Extract the [x, y] coordinate from the center of the cell holding the provided text.  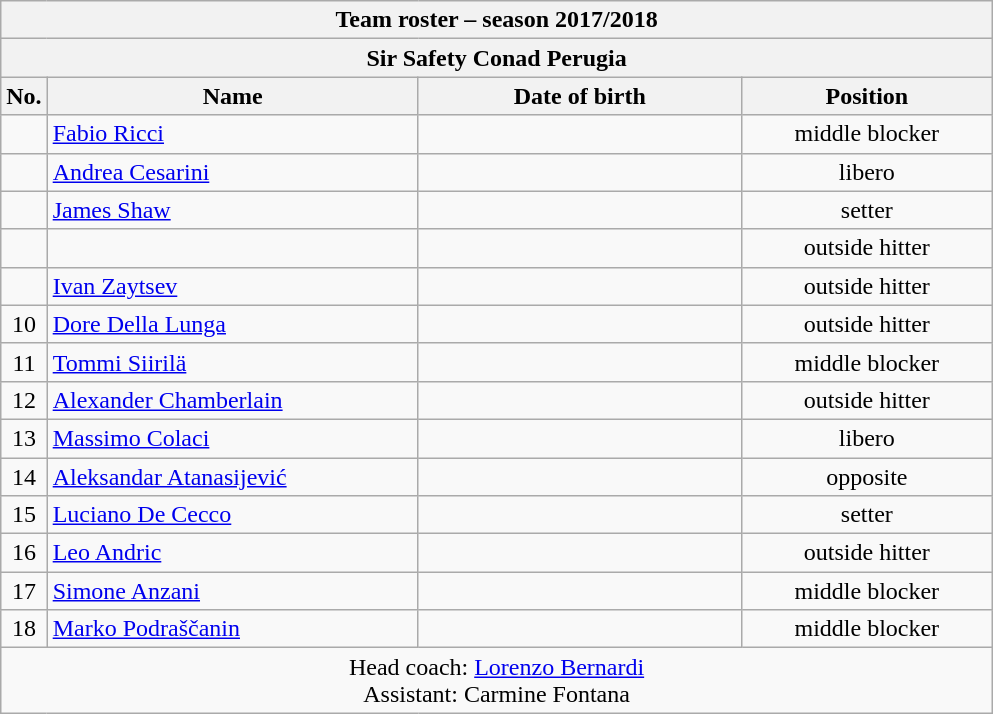
18 [24, 629]
16 [24, 553]
Andrea Cesarini [232, 172]
13 [24, 438]
Sir Safety Conad Perugia [497, 58]
Simone Anzani [232, 591]
Dore Della Lunga [232, 324]
14 [24, 477]
No. [24, 96]
10 [24, 324]
Name [232, 96]
Leo Andric [232, 553]
Team roster – season 2017/2018 [497, 20]
15 [24, 515]
Position [866, 96]
12 [24, 400]
Alexander Chamberlain [232, 400]
Fabio Ricci [232, 134]
Date of birth [580, 96]
11 [24, 362]
opposite [866, 477]
17 [24, 591]
Marko Podraščanin [232, 629]
Massimo Colaci [232, 438]
Head coach: Lorenzo BernardiAssistant: Carmine Fontana [497, 680]
James Shaw [232, 210]
Aleksandar Atanasijević [232, 477]
Ivan Zaytsev [232, 286]
Luciano De Cecco [232, 515]
Tommi Siirilä [232, 362]
